Output the (x, y) coordinate of the center of the cell containing the given text.  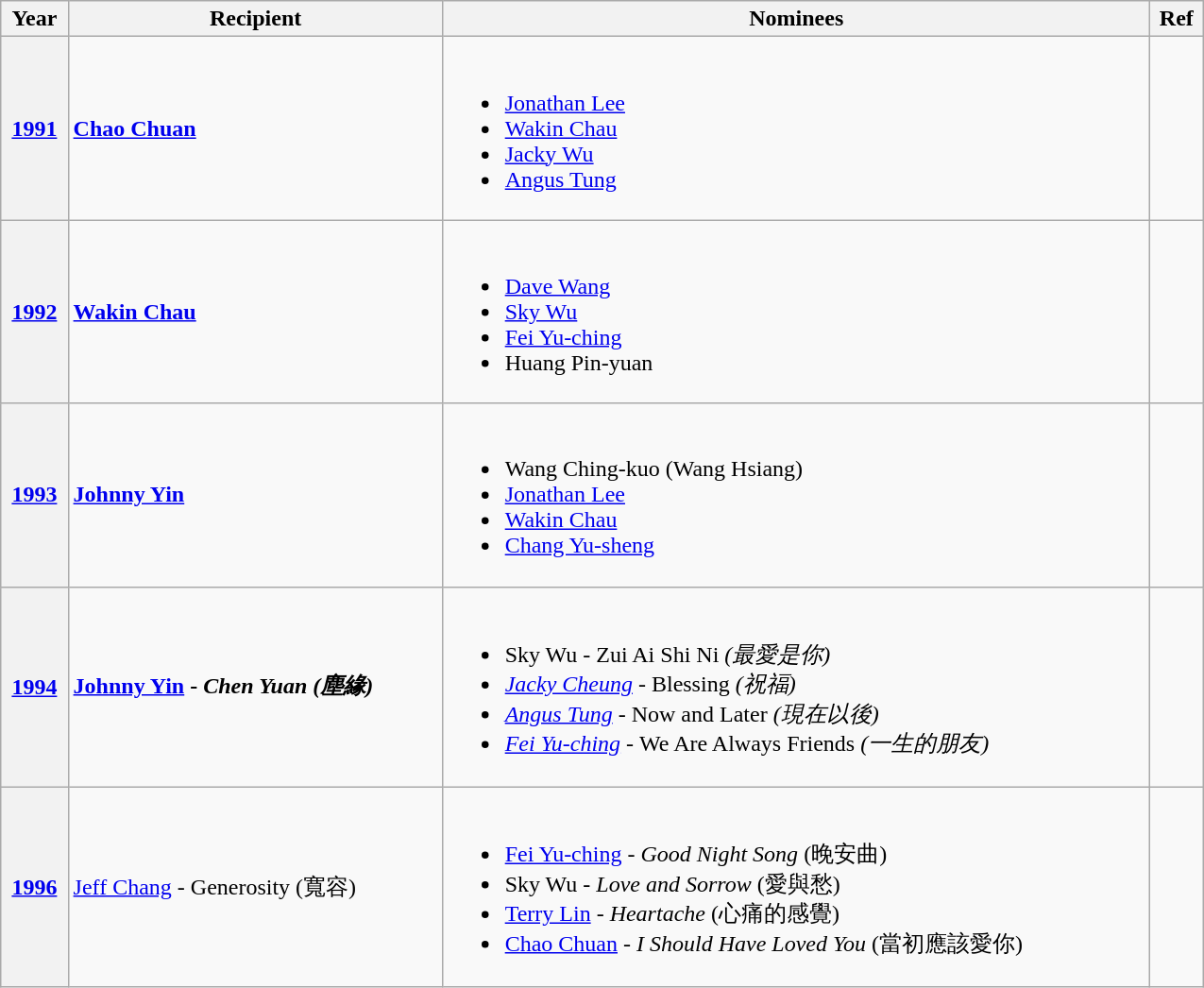
1992 (34, 312)
Jonathan LeeWakin ChauJacky WuAngus Tung (796, 128)
1991 (34, 128)
Wakin Chau (255, 312)
Johnny Yin - Chen Yuan (塵緣) (255, 687)
Fei Yu-ching - Good Night Song (晚安曲)Sky Wu - Love and Sorrow (愛與愁)Terry Lin - Heartache (心痛的感覺)Chao Chuan - I Should Have Loved You (當初應該愛你) (796, 887)
Jeff Chang - Generosity (寬容) (255, 887)
Dave WangSky WuFei Yu-chingHuang Pin-yuan (796, 312)
Sky Wu - Zui Ai Shi Ni (最愛是你)Jacky Cheung - Blessing (祝福)Angus Tung - Now and Later (現在以後)Fei Yu-ching - We Are Always Friends (一生的朋友) (796, 687)
1993 (34, 495)
Johnny Yin (255, 495)
Nominees (796, 19)
1994 (34, 687)
Recipient (255, 19)
Chao Chuan (255, 128)
Year (34, 19)
Ref (1177, 19)
1996 (34, 887)
Wang Ching-kuo (Wang Hsiang)Jonathan LeeWakin ChauChang Yu-sheng (796, 495)
